Extract the (x, y) coordinate from the center of the cell holding the provided text.  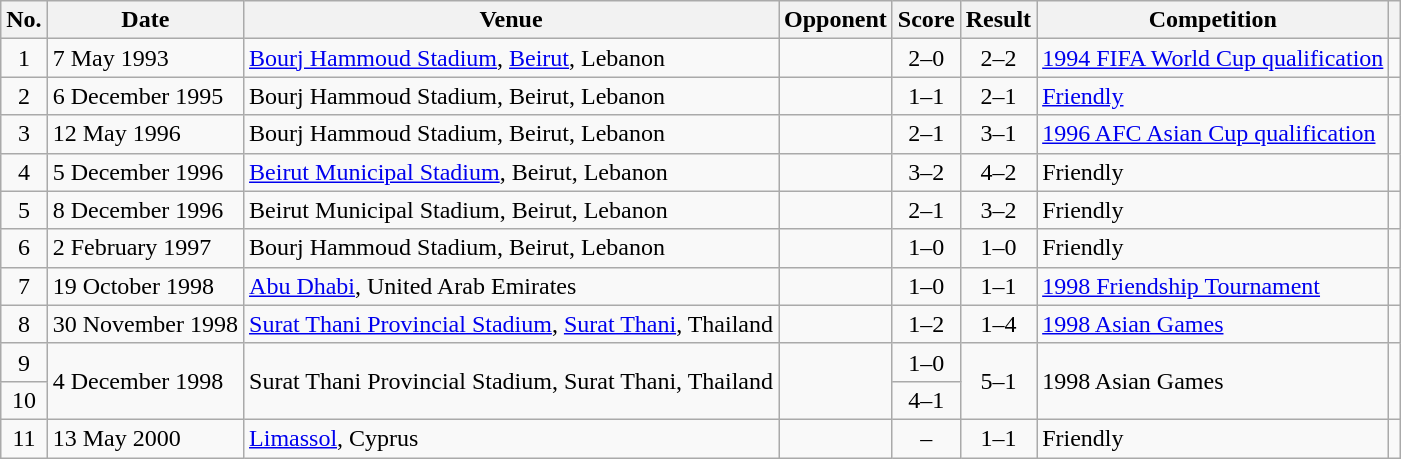
No. (24, 20)
2–2 (998, 58)
4 (24, 172)
12 May 1996 (145, 134)
1–4 (998, 324)
5–1 (998, 381)
30 November 1998 (145, 324)
8 (24, 324)
Abu Dhabi, United Arab Emirates (512, 286)
19 October 1998 (145, 286)
Limassol, Cyprus (512, 438)
4–2 (998, 172)
9 (24, 362)
7 May 1993 (145, 58)
Competition (1213, 20)
3–1 (998, 134)
5 (24, 210)
1998 Friendship Tournament (1213, 286)
Venue (512, 20)
7 (24, 286)
2 (24, 96)
4–1 (926, 400)
1 (24, 58)
4 December 1998 (145, 381)
11 (24, 438)
Date (145, 20)
Opponent (836, 20)
Score (926, 20)
6 December 1995 (145, 96)
1994 FIFA World Cup qualification (1213, 58)
2 February 1997 (145, 248)
1–2 (926, 324)
5 December 1996 (145, 172)
3 (24, 134)
8 December 1996 (145, 210)
– (926, 438)
6 (24, 248)
10 (24, 400)
13 May 2000 (145, 438)
1996 AFC Asian Cup qualification (1213, 134)
2–0 (926, 58)
Result (998, 20)
